Determine the (x, y) coordinate at the center of the cell enclosing the given text.  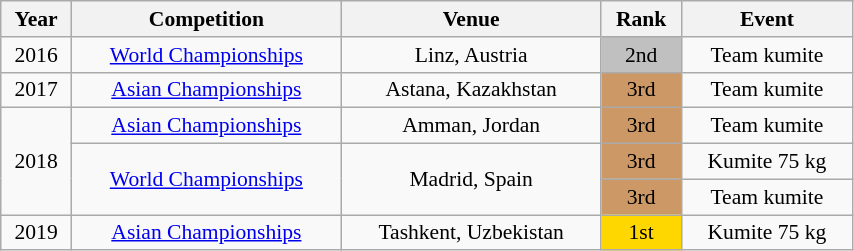
2019 (36, 233)
Year (36, 19)
Astana, Kazakhstan (471, 90)
Competition (206, 19)
Madrid, Spain (471, 180)
Amman, Jordan (471, 126)
Rank (641, 19)
2nd (641, 55)
2017 (36, 90)
Venue (471, 19)
Linz, Austria (471, 55)
2016 (36, 55)
Event (766, 19)
1st (641, 233)
Tashkent, Uzbekistan (471, 233)
2018 (36, 162)
